Provide the (x, y) coordinate of the cell's center where the given text is located.  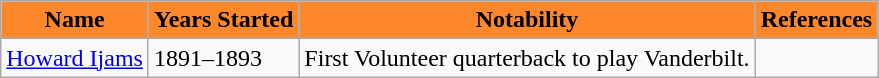
Howard Ijams (75, 58)
1891–1893 (223, 58)
References (816, 20)
First Volunteer quarterback to play Vanderbilt. (527, 58)
Notability (527, 20)
Name (75, 20)
Years Started (223, 20)
